Return (x, y) of the center of cell containing provided text 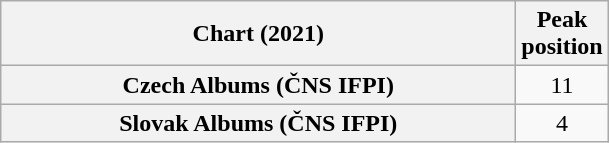
Chart (2021) (258, 34)
4 (562, 123)
Slovak Albums (ČNS IFPI) (258, 123)
Czech Albums (ČNS IFPI) (258, 85)
11 (562, 85)
Peakposition (562, 34)
